Identify which cell holds the provided text, then report its [x, y] central coordinate. 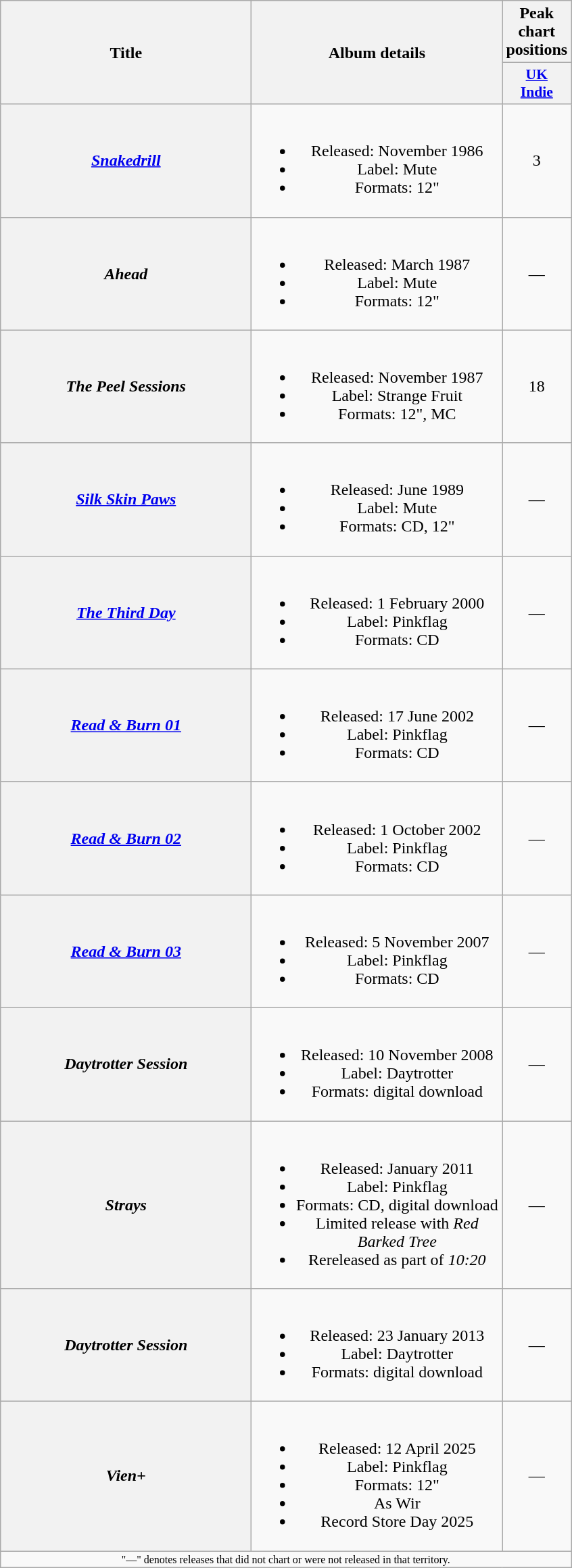
Released: 5 November 2007Label: PinkflagFormats: CD [377, 951]
Released: 1 February 2000Label: PinkflagFormats: CD [377, 613]
Snakedrill [126, 161]
"—" denotes releases that did not chart or were not released in that territory. [286, 1559]
Peak chart positions [537, 32]
Released: June 1989Label: MuteFormats: CD, 12" [377, 499]
18 [537, 387]
Strays [126, 1205]
Released: March 1987Label: MuteFormats: 12" [377, 273]
The Third Day [126, 613]
Released: 12 April 2025Label: PinkflagFormats: 12"As WirRecord Store Day 2025 [377, 1477]
Released: 23 January 2013Label: DaytrotterFormats: digital download [377, 1346]
Released: January 2011Label: PinkflagFormats: CD, digital downloadLimited release with Red Barked TreeRereleased as part of 10:20 [377, 1205]
Read & Burn 01 [126, 725]
Silk Skin Paws [126, 499]
Read & Burn 02 [126, 838]
UKIndie [537, 84]
Read & Burn 03 [126, 951]
Released: November 1987Label: Strange FruitFormats: 12", MC [377, 387]
Vien+ [126, 1477]
Album details [377, 53]
Released: November 1986Label: MuteFormats: 12" [377, 161]
3 [537, 161]
Released: 1 October 2002Label: PinkflagFormats: CD [377, 838]
Released: 17 June 2002Label: PinkflagFormats: CD [377, 725]
The Peel Sessions [126, 387]
Title [126, 53]
Released: 10 November 2008Label: DaytrotterFormats: digital download [377, 1064]
Ahead [126, 273]
